Extract the (X, Y) coordinate from the center of the cell holding the provided text.  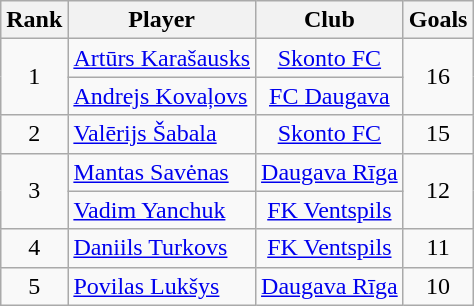
11 (438, 248)
2 (34, 134)
Club (330, 20)
4 (34, 248)
Povilas Lukšys (162, 286)
Player (162, 20)
Goals (438, 20)
Valērijs Šabala (162, 134)
Mantas Savėnas (162, 172)
Vadim Yanchuk (162, 210)
10 (438, 286)
Andrejs Kovaļovs (162, 96)
3 (34, 191)
15 (438, 134)
12 (438, 191)
Daniils Turkovs (162, 248)
5 (34, 286)
FC Daugava (330, 96)
Artūrs Karašausks (162, 58)
1 (34, 77)
Rank (34, 20)
16 (438, 77)
